Locate the cell with the specified text and output its (X, Y) center coordinate. 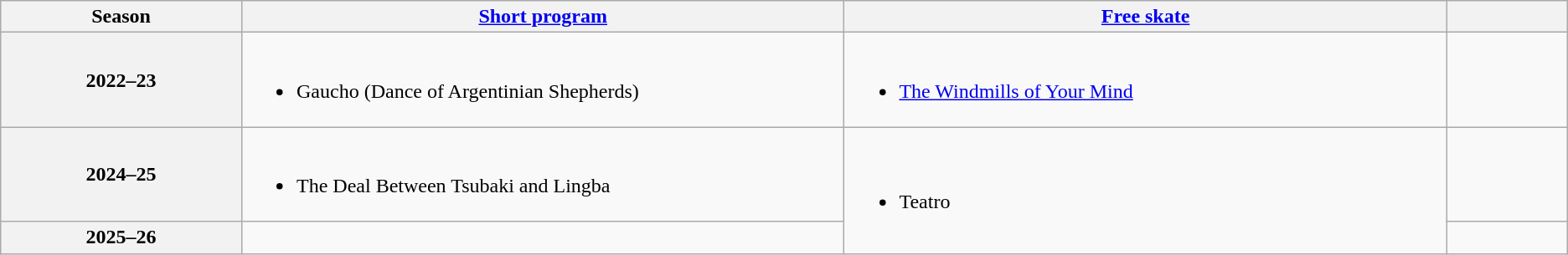
Season (121, 17)
2024–25 (121, 174)
Free skate (1146, 17)
Teatro (1146, 191)
The Deal Between Tsubaki and Lingba (543, 174)
2022–23 (121, 80)
2025–26 (121, 237)
Short program (543, 17)
Gaucho (Dance of Argentinian Shepherds) (543, 80)
The Windmills of Your Mind (1146, 80)
